Return the (x, y) coordinate for the center point of the cell that contains the specified text.  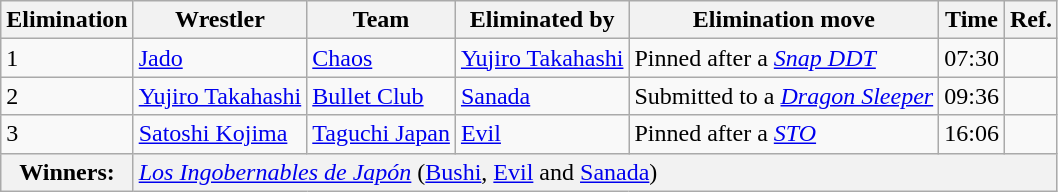
Elimination (67, 20)
Taguchi Japan (382, 134)
Pinned after a STO (784, 134)
2 (67, 96)
Time (972, 20)
Ref. (1030, 20)
Eliminated by (542, 20)
Satoshi Kojima (220, 134)
Evil (542, 134)
Wrestler (220, 20)
Team (382, 20)
Pinned after a Snap DDT (784, 58)
Sanada (542, 96)
Winners: (67, 172)
16:06 (972, 134)
3 (67, 134)
Elimination move (784, 20)
Chaos (382, 58)
Jado (220, 58)
Los Ingobernables de Japón (Bushi, Evil and Sanada) (595, 172)
Bullet Club (382, 96)
07:30 (972, 58)
09:36 (972, 96)
Submitted to a Dragon Sleeper (784, 96)
1 (67, 58)
